Search for the cell housing the specified text and yield its [x, y] center coordinate. 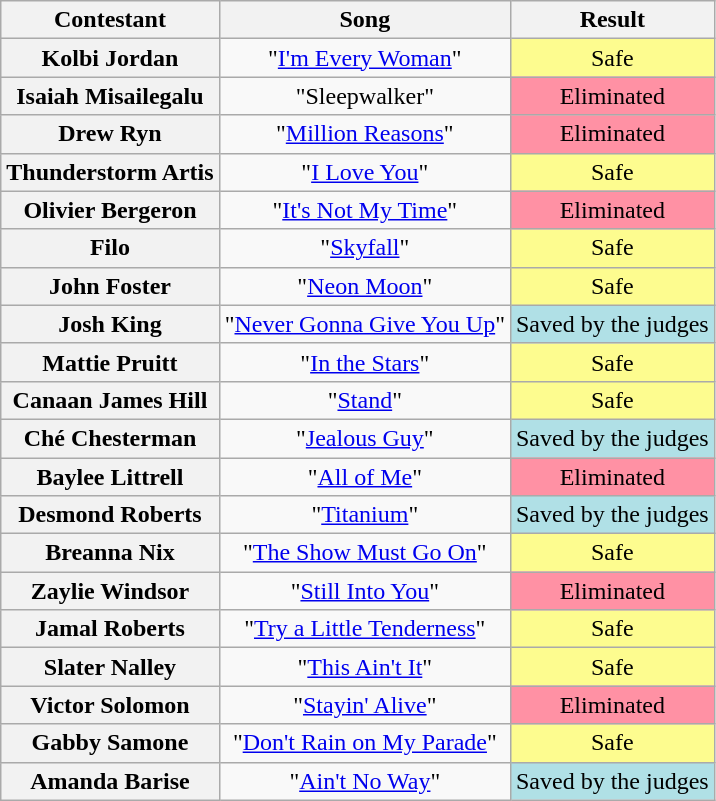
Slater Nalley [110, 667]
Thunderstorm Artis [110, 172]
"In the Stars" [364, 362]
"All of Me" [364, 477]
"Jealous Guy" [364, 438]
Gabby Samone [110, 743]
Isaiah Misailegalu [110, 96]
"Sleepwalker" [364, 96]
Jamal Roberts [110, 629]
Zaylie Windsor [110, 591]
Baylee Littrell [110, 477]
"It's Not My Time" [364, 210]
Josh King [110, 324]
Victor Solomon [110, 705]
John Foster [110, 286]
"I Love You" [364, 172]
"This Ain't It" [364, 667]
Olivier Bergeron [110, 210]
"Titanium" [364, 515]
Amanda Barise [110, 781]
"Still Into You" [364, 591]
"The Show Must Go On" [364, 553]
Breanna Nix [110, 553]
"Try a Little Tenderness" [364, 629]
"Stayin' Alive" [364, 705]
"Stand" [364, 400]
"Ain't No Way" [364, 781]
Mattie Pruitt [110, 362]
Song [364, 20]
"Don't Rain on My Parade" [364, 743]
Canaan James Hill [110, 400]
"Neon Moon" [364, 286]
"Skyfall" [364, 248]
"I'm Every Woman" [364, 58]
Result [612, 20]
Filo [110, 248]
Drew Ryn [110, 134]
Ché Chesterman [110, 438]
Kolbi Jordan [110, 58]
Contestant [110, 20]
Desmond Roberts [110, 515]
"Never Gonna Give You Up" [364, 324]
"Million Reasons" [364, 134]
